Return [x, y] of the center of cell containing provided text 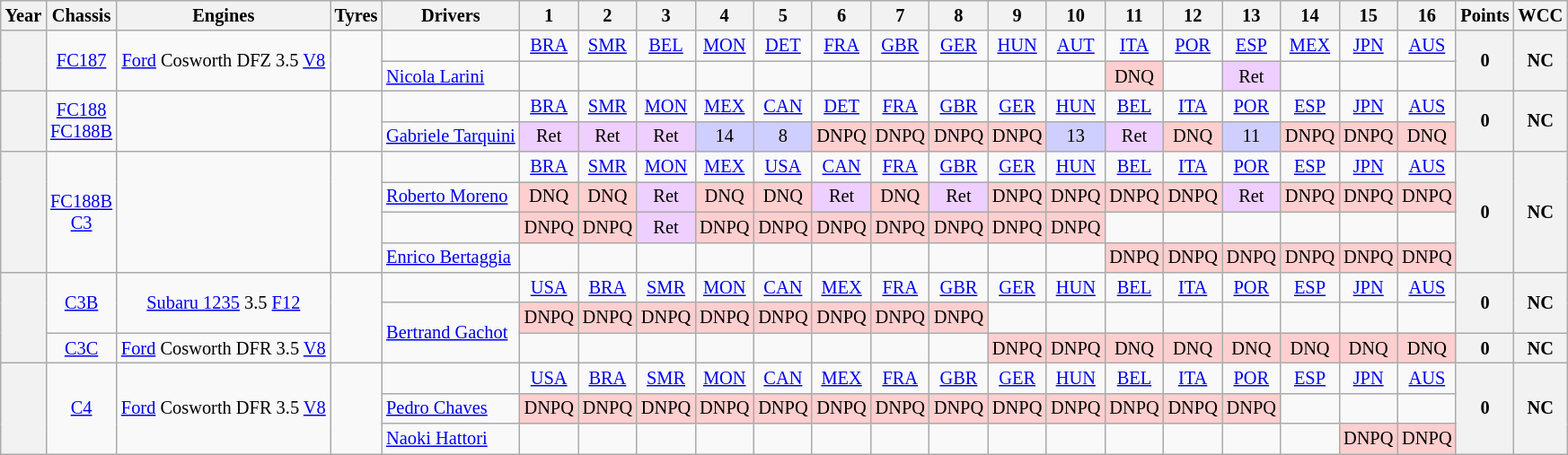
10 [1076, 15]
C3C [81, 348]
Naoki Hattori [451, 439]
Tyres [357, 15]
Chassis [81, 15]
WCC [1541, 15]
4 [724, 15]
Enrico Bertaggia [451, 258]
Points [1484, 15]
Nicola Larini [451, 76]
FC188BC3 [81, 212]
Ford Cosworth DFZ 3.5 V8 [224, 61]
2 [607, 15]
AUT [1076, 46]
C3B [81, 302]
3 [666, 15]
Engines [224, 15]
12 [1193, 15]
Gabriele Tarquini [451, 136]
Drivers [451, 15]
1 [550, 15]
Year [23, 15]
C4 [81, 407]
Roberto Moreno [451, 197]
15 [1369, 15]
6 [841, 15]
FC187 [81, 61]
9 [1017, 15]
FC188FC188B [81, 120]
Pedro Chaves [451, 408]
7 [900, 15]
16 [1426, 15]
5 [783, 15]
Subaru 1235 3.5 F12 [224, 302]
Bertrand Gachot [451, 332]
